Pinpoint the cell where the given text exists, returning its [x, y] midpoint coordinate. 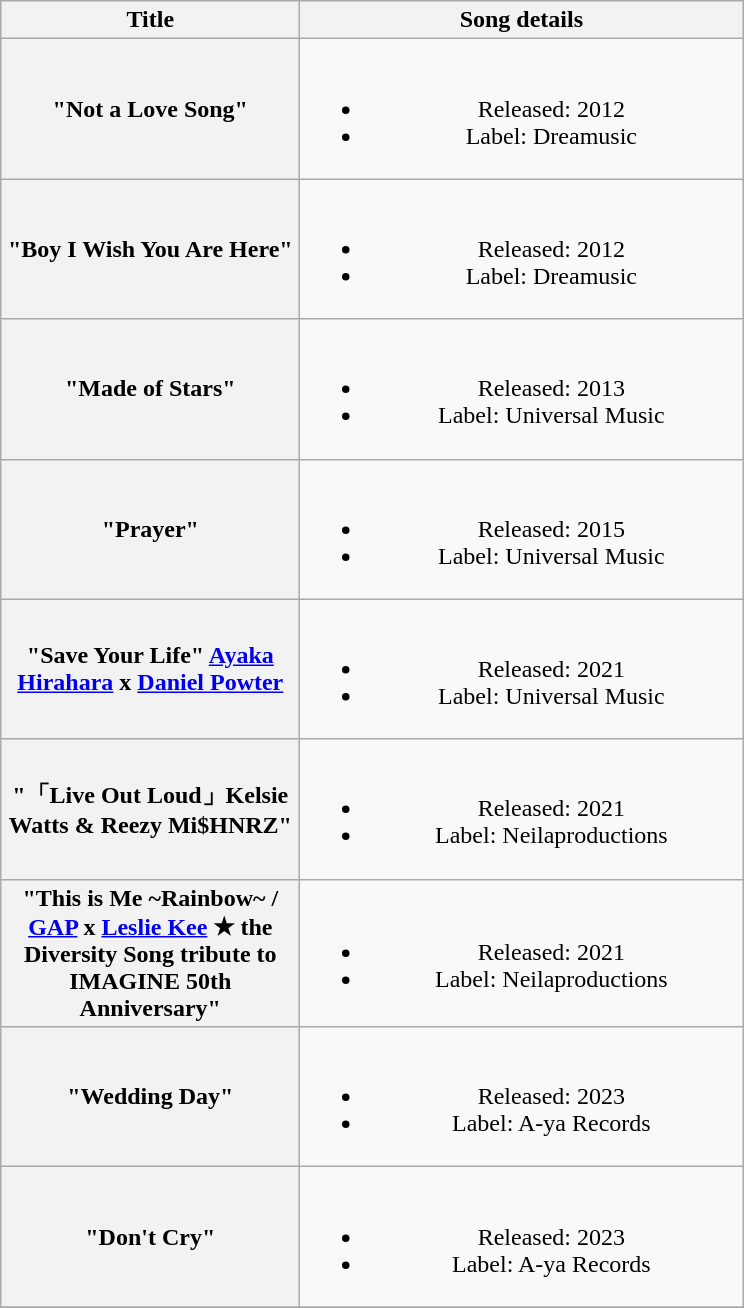
"「Live Out Loud」Kelsie Watts & Reezy Mi$HNRZ" [150, 809]
Released: 2015Label: Universal Music [522, 529]
Released: 2021Label: Universal Music [522, 669]
"Boy I Wish You Are Here" [150, 249]
Title [150, 20]
"Prayer" [150, 529]
"This is Me ~Rainbow~ / GAP x Leslie Kee ★ the Diversity Song tribute to IMAGINE 50th Anniversary" [150, 953]
"Save Your Life" Ayaka Hirahara x Daniel Powter [150, 669]
"Don't Cry" [150, 1237]
"Wedding Day" [150, 1097]
Song details [522, 20]
Released: 2013Label: Universal Music [522, 389]
"Made of Stars" [150, 389]
"Not a Love Song" [150, 109]
